Search for the cell housing the specified text and yield its (X, Y) center coordinate. 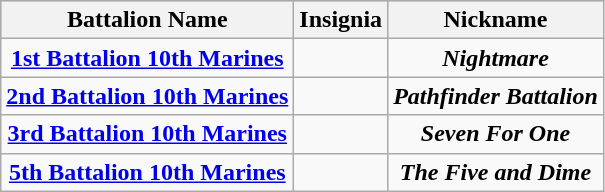
Pathfinder Battalion (496, 96)
Nickname (496, 20)
Seven For One (496, 134)
Insignia (341, 20)
3rd Battalion 10th Marines (148, 134)
Nightmare (496, 58)
1st Battalion 10th Marines (148, 58)
The Five and Dime (496, 172)
5th Battalion 10th Marines (148, 172)
Battalion Name (148, 20)
2nd Battalion 10th Marines (148, 96)
